Return (x, y) of the center of cell containing provided text 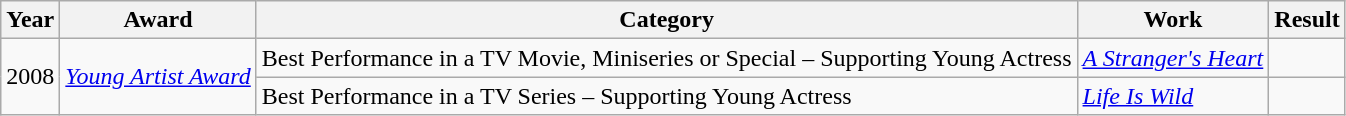
Best Performance in a TV Movie, Miniseries or Special – Supporting Young Actress (666, 58)
Result (1307, 20)
Life Is Wild (1173, 96)
Young Artist Award (158, 77)
2008 (30, 77)
Award (158, 20)
Work (1173, 20)
Category (666, 20)
Best Performance in a TV Series – Supporting Young Actress (666, 96)
Year (30, 20)
A Stranger's Heart (1173, 58)
